Return the [X, Y] coordinate for the center point of the cell that contains the specified text.  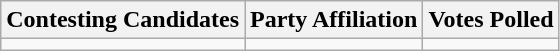
Contesting Candidates [123, 20]
Votes Polled [491, 20]
Party Affiliation [334, 20]
